Pinpoint the cell where the given text exists, returning its [x, y] midpoint coordinate. 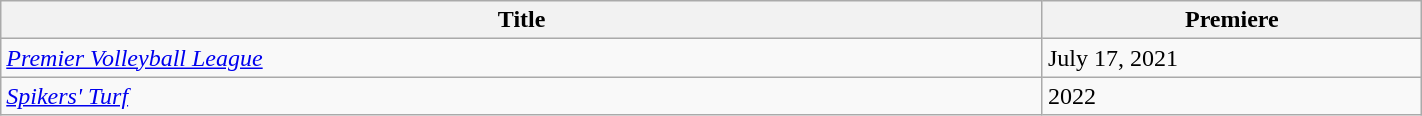
Spikers' Turf [522, 96]
July 17, 2021 [1232, 58]
Premier Volleyball League [522, 58]
2022 [1232, 96]
Premiere [1232, 20]
Title [522, 20]
